Determine the [x, y] coordinate at the center of the cell enclosing the given text.  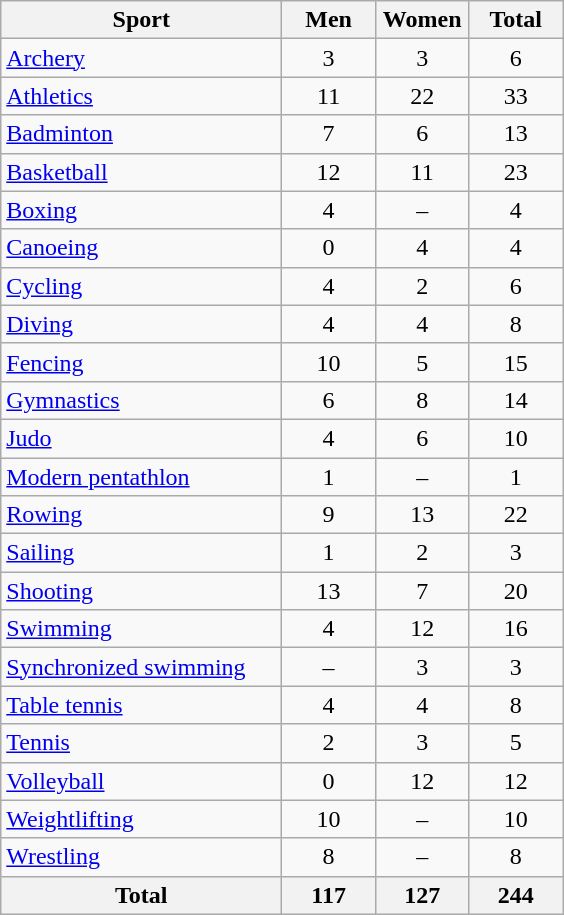
Wrestling [142, 857]
14 [516, 400]
Judo [142, 438]
Women [422, 20]
Sailing [142, 553]
Athletics [142, 96]
Basketball [142, 172]
117 [329, 895]
Swimming [142, 629]
Gymnastics [142, 400]
9 [329, 515]
20 [516, 591]
Tennis [142, 743]
Modern pentathlon [142, 477]
Volleyball [142, 781]
127 [422, 895]
Cycling [142, 286]
15 [516, 362]
Men [329, 20]
Table tennis [142, 705]
Diving [142, 324]
Rowing [142, 515]
Weightlifting [142, 819]
Boxing [142, 210]
23 [516, 172]
Sport [142, 20]
Archery [142, 58]
16 [516, 629]
Shooting [142, 591]
Badminton [142, 134]
244 [516, 895]
33 [516, 96]
Canoeing [142, 248]
Fencing [142, 362]
Synchronized swimming [142, 667]
